Provide the [x, y] coordinate of the cell's center where the given text is located.  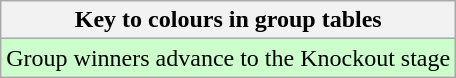
Key to colours in group tables [228, 20]
Group winners advance to the Knockout stage [228, 58]
